Output the (x, y) coordinate of the center of the cell containing the given text.  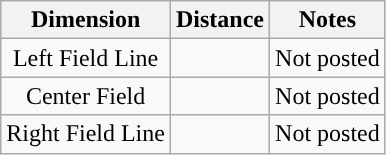
Dimension (86, 20)
Left Field Line (86, 58)
Notes (328, 20)
Center Field (86, 96)
Right Field Line (86, 134)
Distance (220, 20)
